Identify which cell holds the provided text, then report its [X, Y] central coordinate. 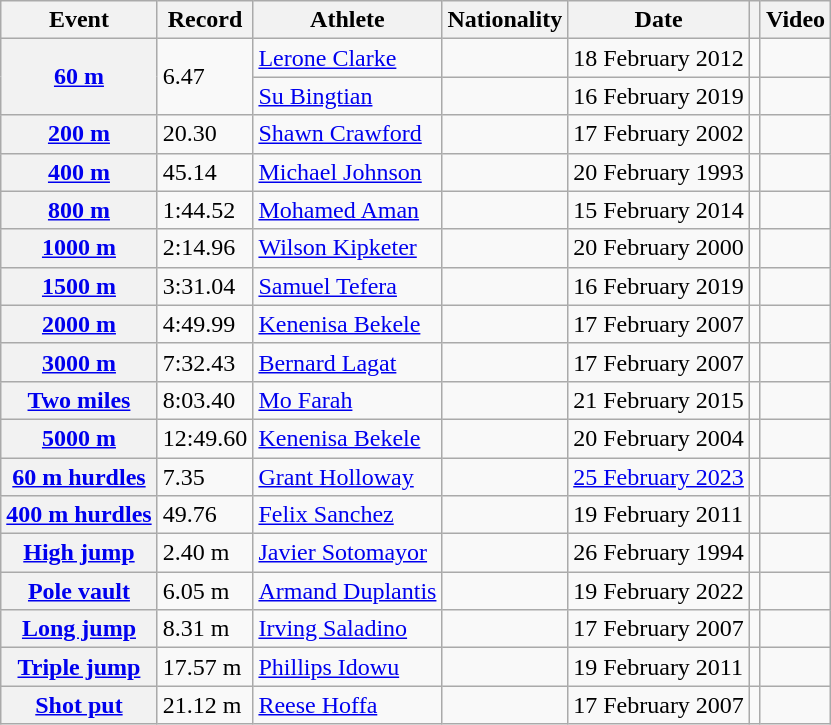
3:31.04 [205, 286]
6.47 [205, 77]
3000 m [79, 362]
Reese Hoffa [348, 705]
Athlete [348, 20]
800 m [79, 210]
12:49.60 [205, 438]
21.12 m [205, 705]
60 m hurdles [79, 477]
Nationality [505, 20]
Triple jump [79, 667]
Mohamed Aman [348, 210]
49.76 [205, 515]
1000 m [79, 248]
Phillips Idowu [348, 667]
Michael Johnson [348, 172]
5000 m [79, 438]
Shawn Crawford [348, 134]
Lerone Clarke [348, 58]
Irving Saladino [348, 629]
Long jump [79, 629]
Javier Sotomayor [348, 553]
7:32.43 [205, 362]
18 February 2012 [659, 58]
6.05 m [205, 591]
Shot put [79, 705]
8.31 m [205, 629]
15 February 2014 [659, 210]
8:03.40 [205, 400]
Video [795, 20]
Wilson Kipketer [348, 248]
26 February 1994 [659, 553]
1:44.52 [205, 210]
Felix Sanchez [348, 515]
19 February 2022 [659, 591]
25 February 2023 [659, 477]
20 February 2000 [659, 248]
Date [659, 20]
2000 m [79, 324]
45.14 [205, 172]
20 February 1993 [659, 172]
Record [205, 20]
High jump [79, 553]
17 February 2002 [659, 134]
Mo Farah [348, 400]
17.57 m [205, 667]
2:14.96 [205, 248]
Event [79, 20]
2.40 m [205, 553]
Samuel Tefera [348, 286]
Armand Duplantis [348, 591]
4:49.99 [205, 324]
400 m hurdles [79, 515]
20.30 [205, 134]
60 m [79, 77]
1500 m [79, 286]
Pole vault [79, 591]
21 February 2015 [659, 400]
400 m [79, 172]
Bernard Lagat [348, 362]
Two miles [79, 400]
20 February 2004 [659, 438]
7.35 [205, 477]
Grant Holloway [348, 477]
Su Bingtian [348, 96]
200 m [79, 134]
